Scan for the cell matching the given text and deliver its (x, y) coordinate at center. 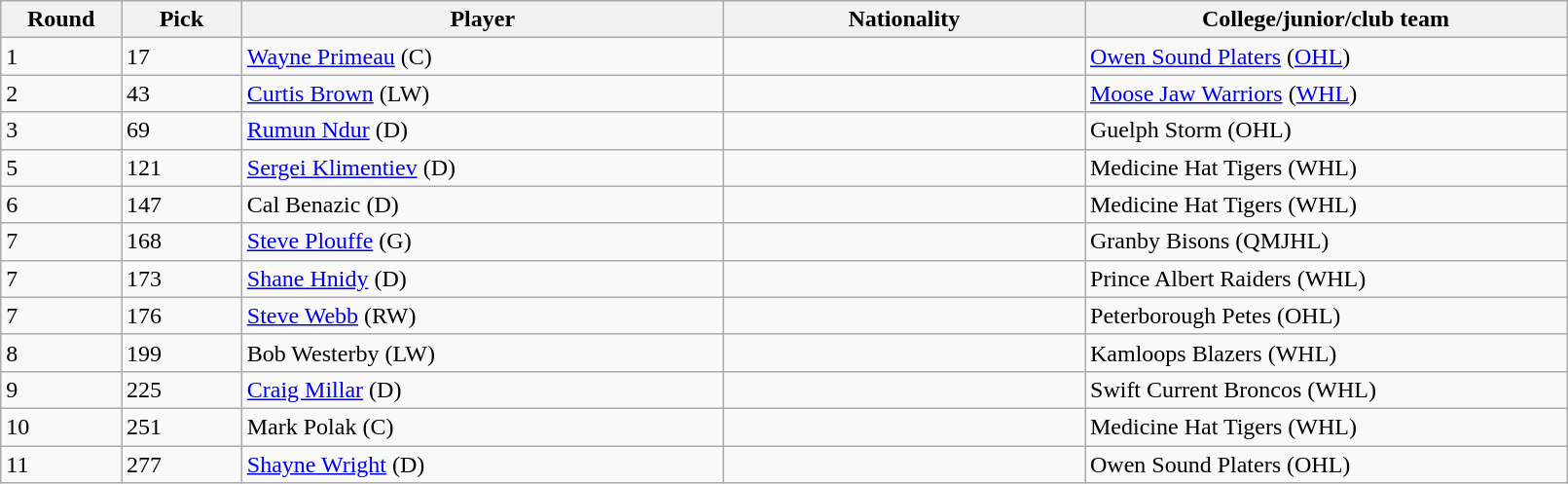
Wayne Primeau (C) (483, 56)
Sergei Klimentiev (D) (483, 168)
10 (61, 427)
Prince Albert Raiders (WHL) (1326, 279)
225 (181, 390)
Steve Webb (RW) (483, 316)
147 (181, 205)
251 (181, 427)
8 (61, 353)
Cal Benazic (D) (483, 205)
Kamloops Blazers (WHL) (1326, 353)
Granby Bisons (QMJHL) (1326, 242)
Steve Plouffe (G) (483, 242)
17 (181, 56)
11 (61, 465)
3 (61, 130)
Shayne Wright (D) (483, 465)
121 (181, 168)
Peterborough Petes (OHL) (1326, 316)
6 (61, 205)
173 (181, 279)
176 (181, 316)
5 (61, 168)
277 (181, 465)
College/junior/club team (1326, 19)
Rumun Ndur (D) (483, 130)
69 (181, 130)
Mark Polak (C) (483, 427)
Moose Jaw Warriors (WHL) (1326, 93)
Guelph Storm (OHL) (1326, 130)
Round (61, 19)
1 (61, 56)
Swift Current Broncos (WHL) (1326, 390)
Pick (181, 19)
Nationality (903, 19)
168 (181, 242)
Bob Westerby (LW) (483, 353)
Shane Hnidy (D) (483, 279)
Curtis Brown (LW) (483, 93)
2 (61, 93)
Craig Millar (D) (483, 390)
9 (61, 390)
Player (483, 19)
199 (181, 353)
43 (181, 93)
